Locate the cell with the specified text and output its [X, Y] center coordinate. 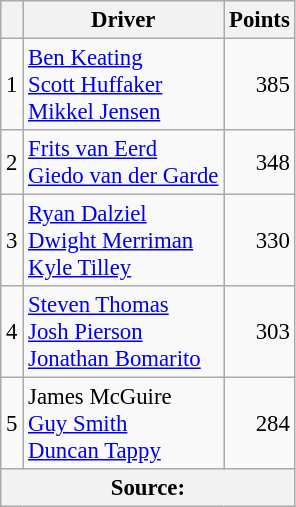
2 [12, 162]
303 [260, 332]
Driver [124, 20]
Ryan Dalziel Dwight Merriman Kyle Tilley [124, 241]
348 [260, 162]
385 [260, 85]
330 [260, 241]
4 [12, 332]
284 [260, 424]
Steven Thomas Josh Pierson Jonathan Bomarito [124, 332]
James McGuire Guy Smith Duncan Tappy [124, 424]
Points [260, 20]
3 [12, 241]
5 [12, 424]
Ben Keating Scott Huffaker Mikkel Jensen [124, 85]
Frits van Eerd Giedo van der Garde [124, 162]
1 [12, 85]
